Find where the given text appears and provide that cell's center as [x, y] coordinate. 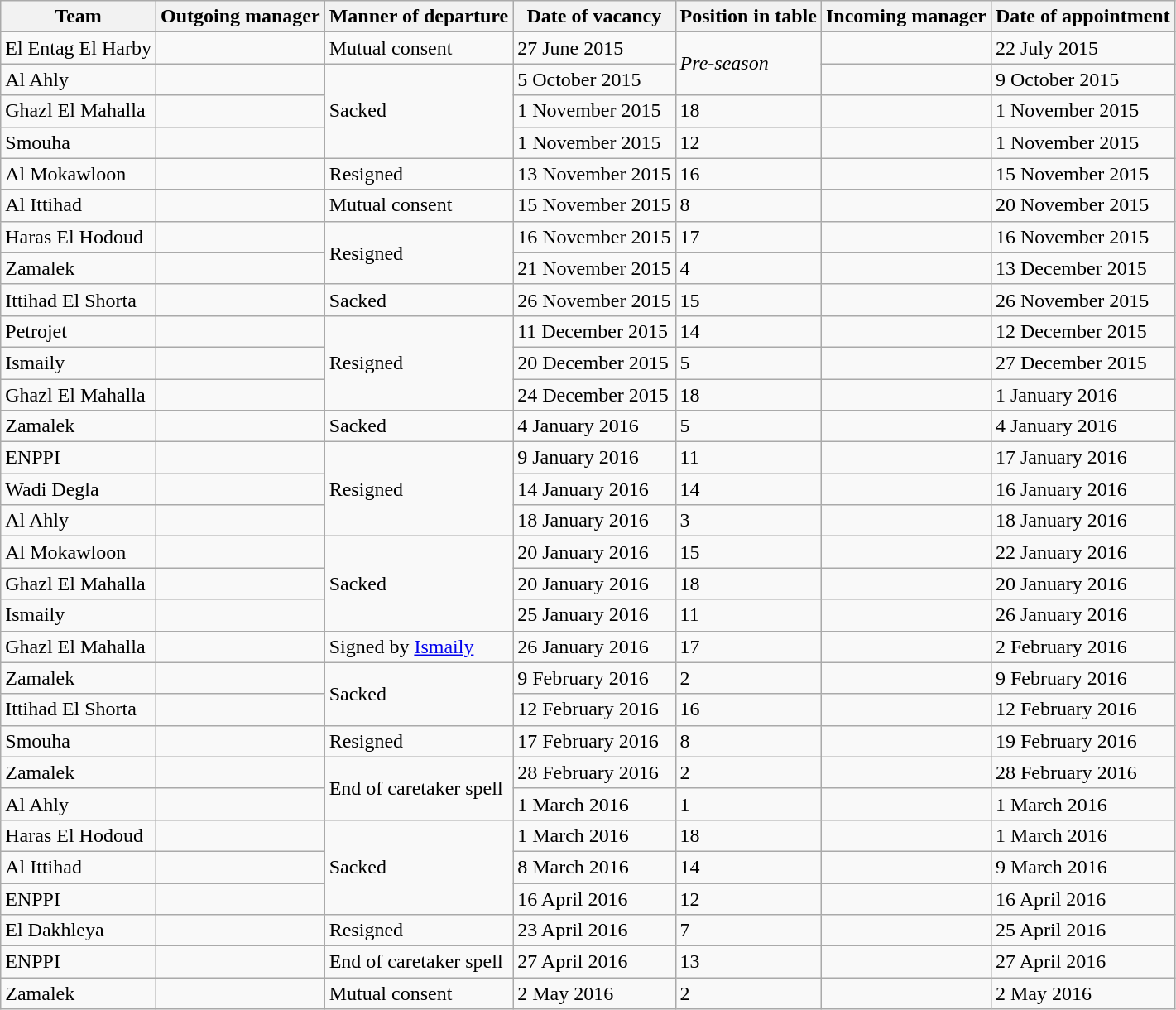
Wadi Degla [79, 489]
13 November 2015 [594, 174]
20 November 2015 [1082, 205]
El Entag El Harby [79, 48]
8 March 2016 [594, 867]
Petrojet [79, 331]
16 January 2016 [1082, 489]
Position in table [748, 17]
25 January 2016 [594, 615]
Date of vacancy [594, 17]
9 March 2016 [1082, 867]
1 January 2016 [1082, 395]
Date of appointment [1082, 17]
23 April 2016 [594, 931]
27 December 2015 [1082, 363]
Outgoing manager [240, 17]
Signed by Ismaily [419, 647]
20 December 2015 [594, 363]
24 December 2015 [594, 395]
13 [748, 962]
Pre-season [748, 64]
14 January 2016 [594, 489]
9 January 2016 [594, 458]
5 October 2015 [594, 79]
27 June 2015 [594, 48]
17 February 2016 [594, 741]
7 [748, 931]
Incoming manager [905, 17]
12 December 2015 [1082, 331]
Team [79, 17]
17 January 2016 [1082, 458]
9 October 2015 [1082, 79]
Manner of departure [419, 17]
22 July 2015 [1082, 48]
22 January 2016 [1082, 552]
3 [748, 521]
25 April 2016 [1082, 931]
13 December 2015 [1082, 268]
19 February 2016 [1082, 741]
2 February 2016 [1082, 647]
21 November 2015 [594, 268]
1 [748, 804]
El Dakhleya [79, 931]
11 December 2015 [594, 331]
4 [748, 268]
